Return the [x, y] coordinate for the center point of the cell that contains the specified text.  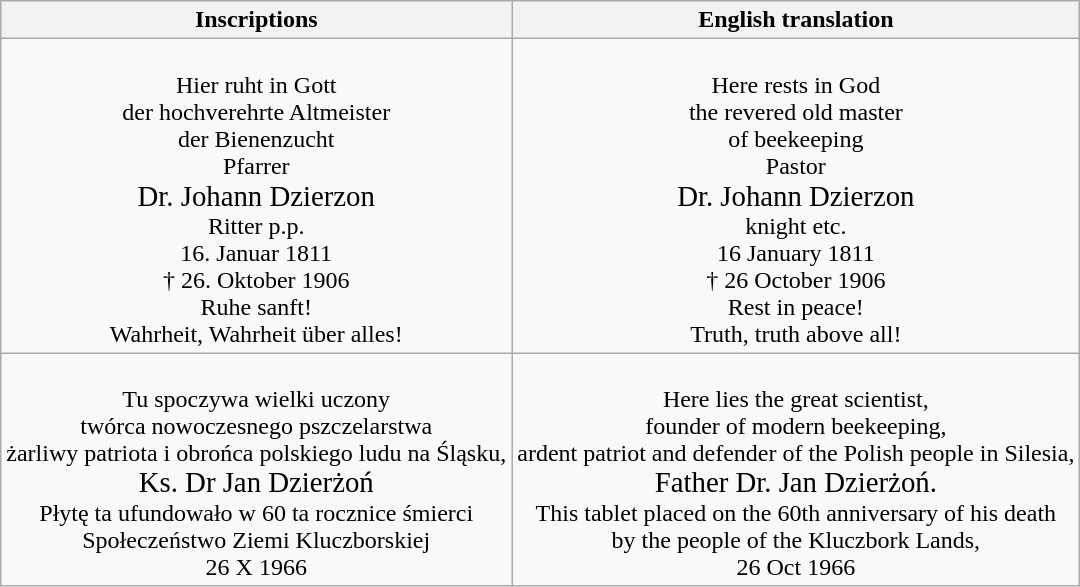
Inscriptions [256, 20]
English translation [796, 20]
